Extract the (X, Y) coordinate from the center of the cell holding the provided text.  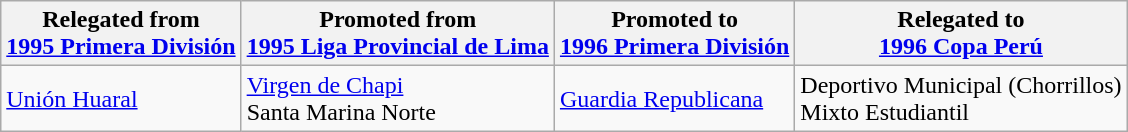
Promoted from1995 Liga Provincial de Lima (398, 34)
Relegated from1995 Primera División (121, 34)
Guardia Republicana (674, 98)
Virgen de Chapi Santa Marina Norte (398, 98)
Unión Huaral (121, 98)
Promoted to1996 Primera División (674, 34)
Relegated to1996 Copa Perú (961, 34)
Deportivo Municipal (Chorrillos) Mixto Estudiantil (961, 98)
